Search for the cell housing the specified text and yield its (x, y) center coordinate. 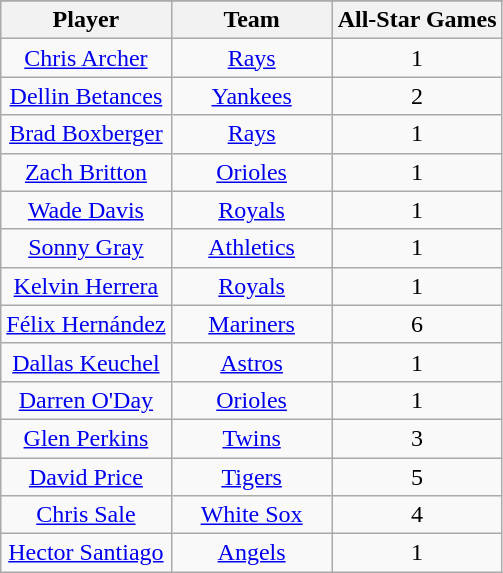
Glen Perkins (86, 438)
3 (417, 438)
Hector Santiago (86, 553)
4 (417, 515)
Tigers (252, 477)
Wade Davis (86, 210)
Darren O'Day (86, 400)
Zach Britton (86, 172)
Athletics (252, 248)
Chris Archer (86, 58)
Chris Sale (86, 515)
White Sox (252, 515)
Mariners (252, 324)
Twins (252, 438)
Dallas Keuchel (86, 362)
Team (252, 20)
2 (417, 96)
Dellin Betances (86, 96)
Kelvin Herrera (86, 286)
Sonny Gray (86, 248)
5 (417, 477)
Yankees (252, 96)
Angels (252, 553)
Astros (252, 362)
David Price (86, 477)
Félix Hernández (86, 324)
6 (417, 324)
Player (86, 20)
Brad Boxberger (86, 134)
All-Star Games (417, 20)
